Locate the cell with the specified text and output its [x, y] center coordinate. 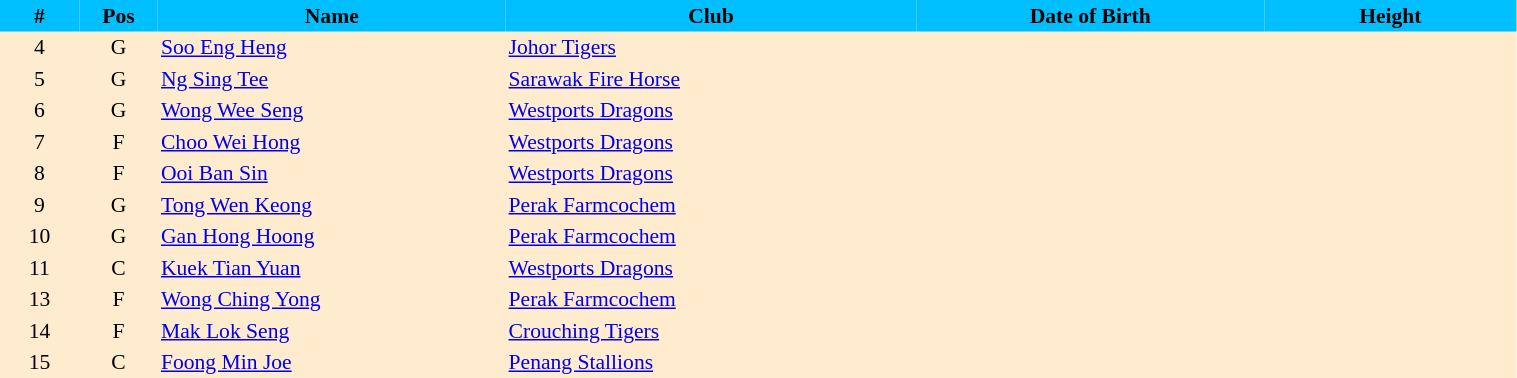
Pos [118, 16]
Foong Min Joe [332, 362]
Ooi Ban Sin [332, 174]
Gan Hong Hoong [332, 236]
Mak Lok Seng [332, 331]
15 [40, 362]
14 [40, 331]
7 [40, 142]
Height [1390, 16]
Crouching Tigers [712, 331]
Date of Birth [1090, 16]
Club [712, 16]
6 [40, 110]
8 [40, 174]
4 [40, 48]
Wong Wee Seng [332, 110]
Choo Wei Hong [332, 142]
Ng Sing Tee [332, 79]
Name [332, 16]
# [40, 16]
Penang Stallions [712, 362]
11 [40, 268]
Sarawak Fire Horse [712, 79]
Kuek Tian Yuan [332, 268]
9 [40, 205]
Johor Tigers [712, 48]
Soo Eng Heng [332, 48]
10 [40, 236]
5 [40, 79]
13 [40, 300]
Wong Ching Yong [332, 300]
Tong Wen Keong [332, 205]
